Determine the (x, y) coordinate at the center of the cell enclosing the given text.  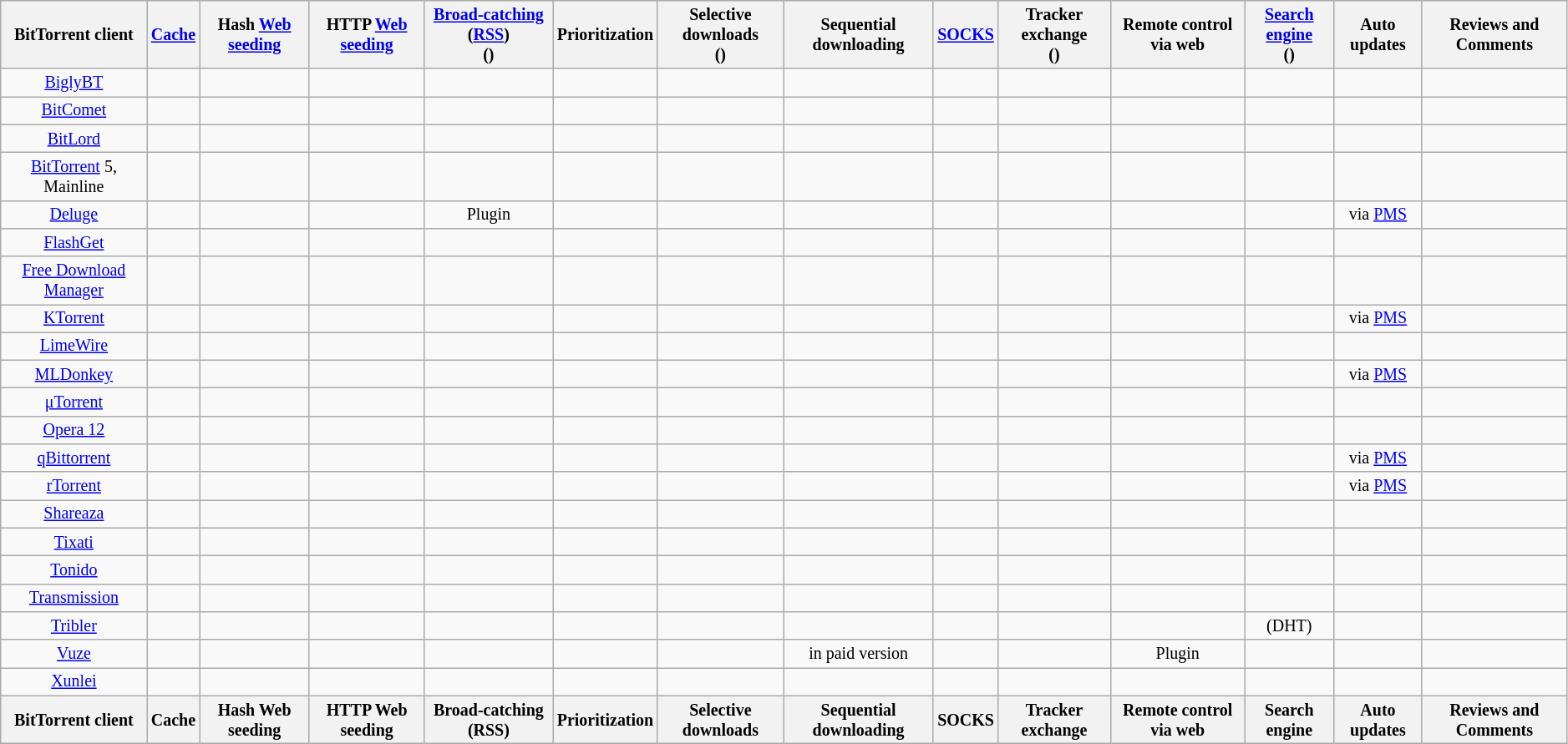
Tracker exchange (1054, 720)
Broad-catching (RSS) (489, 720)
Search engine () (1289, 35)
BitComet (74, 110)
Free Download Manager (74, 281)
Xunlei (74, 681)
LimeWire (74, 346)
rTorrent (74, 486)
Deluge (74, 214)
BitTorrent 5, Mainline (74, 177)
MLDonkey (74, 374)
Broad-catching (RSS) () (489, 35)
Opera 12 (74, 431)
Tonido (74, 569)
in paid version (859, 653)
Tracker exchange () (1054, 35)
(DHT) (1289, 626)
Search engine (1289, 720)
Shareaza (74, 514)
BiglyBT (74, 84)
Transmission (74, 598)
Tribler (74, 626)
KTorrent (74, 319)
FlashGet (74, 242)
Vuze (74, 653)
qBittorrent (74, 458)
Tixati (74, 543)
Selective downloads () (720, 35)
BitLord (74, 139)
μTorrent (74, 402)
Selective downloads (720, 720)
